Capture the cell that displays the provided text and extract its (x, y) central coordinate. 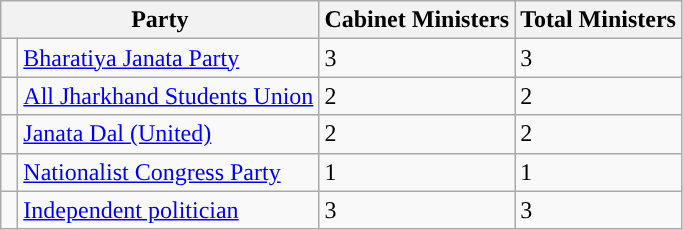
Bharatiya Janata Party (168, 58)
Party (160, 20)
Total Ministers (598, 20)
Nationalist Congress Party (168, 172)
Cabinet Ministers (417, 20)
Janata Dal (United) (168, 134)
Independent politician (168, 210)
All Jharkhand Students Union (168, 96)
